Scan for the cell matching the given text and deliver its (x, y) coordinate at center. 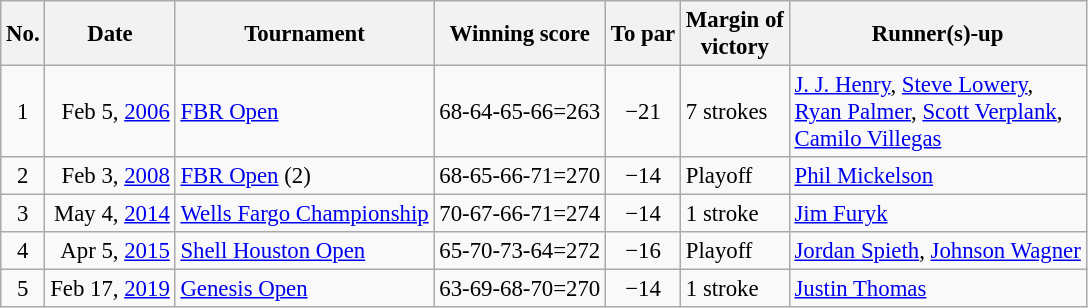
1 (23, 112)
Winning score (520, 34)
Margin ofvictory (736, 34)
FBR Open (304, 112)
4 (23, 251)
7 strokes (736, 112)
Genesis Open (304, 289)
−21 (644, 112)
68-65-66-71=270 (520, 176)
Shell Houston Open (304, 251)
3 (23, 214)
Jim Furyk (938, 214)
Tournament (304, 34)
2 (23, 176)
−16 (644, 251)
Feb 17, 2019 (110, 289)
Feb 5, 2006 (110, 112)
J. J. Henry, Steve Lowery, Ryan Palmer, Scott Verplank, Camilo Villegas (938, 112)
Jordan Spieth, Johnson Wagner (938, 251)
Feb 3, 2008 (110, 176)
68-64-65-66=263 (520, 112)
To par (644, 34)
Date (110, 34)
65-70-73-64=272 (520, 251)
5 (23, 289)
Apr 5, 2015 (110, 251)
Wells Fargo Championship (304, 214)
Phil Mickelson (938, 176)
70-67-66-71=274 (520, 214)
Runner(s)-up (938, 34)
No. (23, 34)
May 4, 2014 (110, 214)
FBR Open (2) (304, 176)
63-69-68-70=270 (520, 289)
Justin Thomas (938, 289)
